Return (X, Y) of the center of cell containing provided text 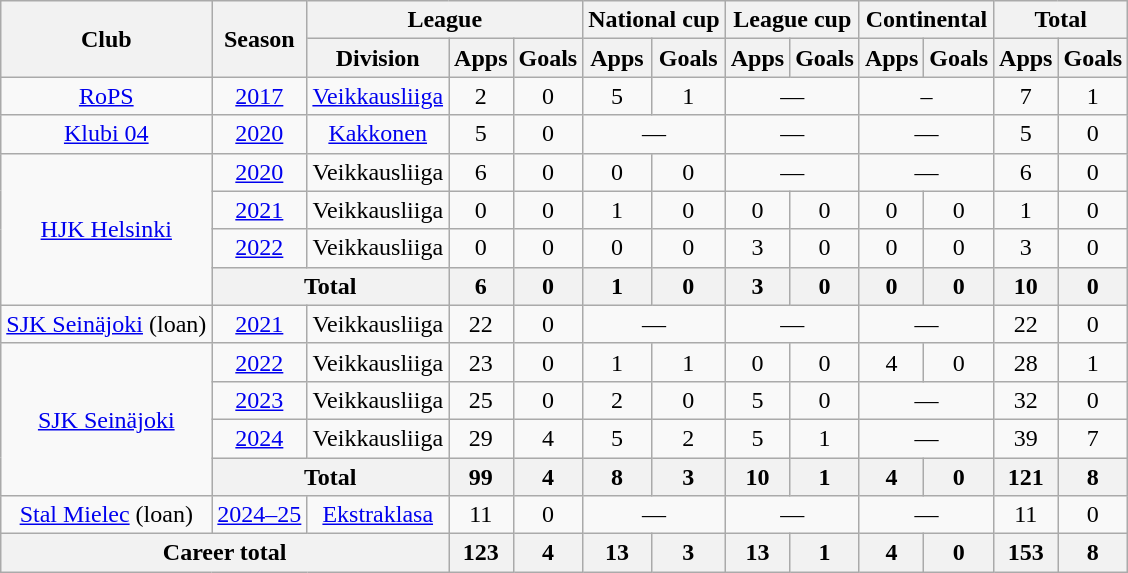
2024–25 (260, 515)
2024 (260, 438)
99 (481, 477)
HJK Helsinki (106, 229)
Career total (225, 553)
Season (260, 39)
29 (481, 438)
2017 (260, 96)
Continental (926, 20)
Division (378, 58)
SJK Seinäjoki (106, 419)
RoPS (106, 96)
– (926, 96)
League cup (792, 20)
SJK Seinäjoki (loan) (106, 324)
32 (1026, 400)
National cup (654, 20)
39 (1026, 438)
Stal Mielec (loan) (106, 515)
121 (1026, 477)
Ekstraklasa (378, 515)
153 (1026, 553)
League (445, 20)
2023 (260, 400)
28 (1026, 362)
123 (481, 553)
23 (481, 362)
Klubi 04 (106, 134)
25 (481, 400)
Club (106, 39)
Kakkonen (378, 134)
